Scan for the cell matching the given text and deliver its [X, Y] coordinate at center. 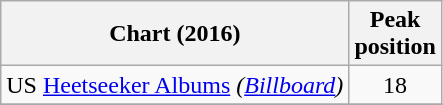
Peakposition [395, 34]
US Heetseeker Albums (Billboard) [175, 85]
Chart (2016) [175, 34]
18 [395, 85]
